From the cell containing the given text, extract its center point as (x, y) coordinate. 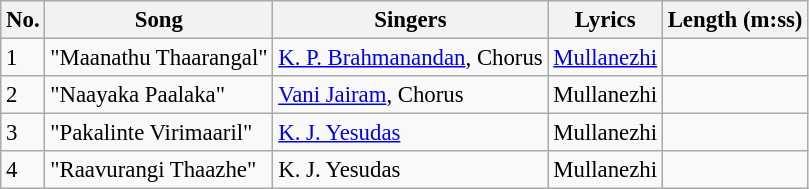
"Naayaka Paalaka" (159, 95)
K. P. Brahmanandan, Chorus (410, 58)
Song (159, 20)
Lyrics (605, 20)
"Pakalinte Virimaaril" (159, 133)
Vani Jairam, Chorus (410, 95)
"Raavurangi Thaazhe" (159, 170)
4 (23, 170)
3 (23, 133)
"Maanathu Thaarangal" (159, 58)
2 (23, 95)
No. (23, 20)
Singers (410, 20)
1 (23, 58)
Length (m:ss) (734, 20)
